Scan for the cell matching the given text and deliver its (X, Y) coordinate at center. 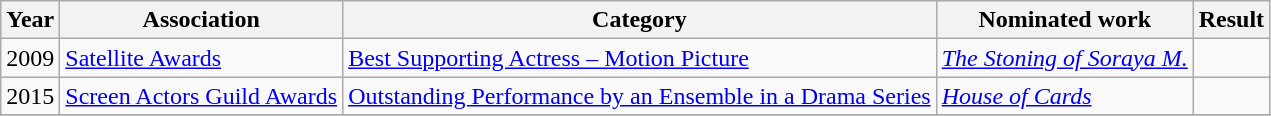
2015 (30, 96)
Year (30, 20)
Best Supporting Actress – Motion Picture (640, 58)
The Stoning of Soraya M. (1064, 58)
Nominated work (1064, 20)
House of Cards (1064, 96)
2009 (30, 58)
Satellite Awards (202, 58)
Screen Actors Guild Awards (202, 96)
Outstanding Performance by an Ensemble in a Drama Series (640, 96)
Category (640, 20)
Association (202, 20)
Result (1231, 20)
